Locate the cell with the specified text and output its (x, y) center coordinate. 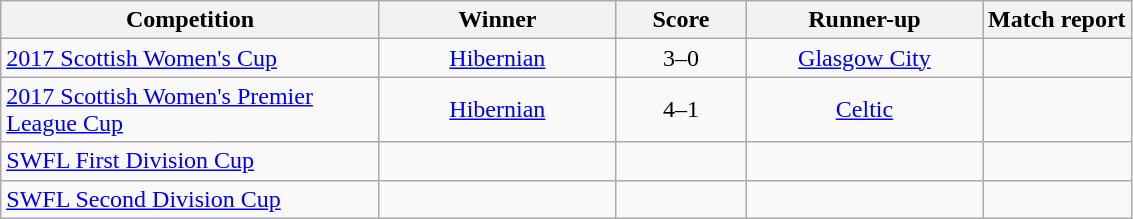
Competition (190, 20)
Match report (1056, 20)
3–0 (680, 58)
Score (680, 20)
SWFL Second Division Cup (190, 199)
SWFL First Division Cup (190, 161)
Runner-up (864, 20)
Winner (497, 20)
2017 Scottish Women's Premier League Cup (190, 110)
4–1 (680, 110)
2017 Scottish Women's Cup (190, 58)
Glasgow City (864, 58)
Celtic (864, 110)
